Scan for the cell matching the given text and deliver its [X, Y] coordinate at center. 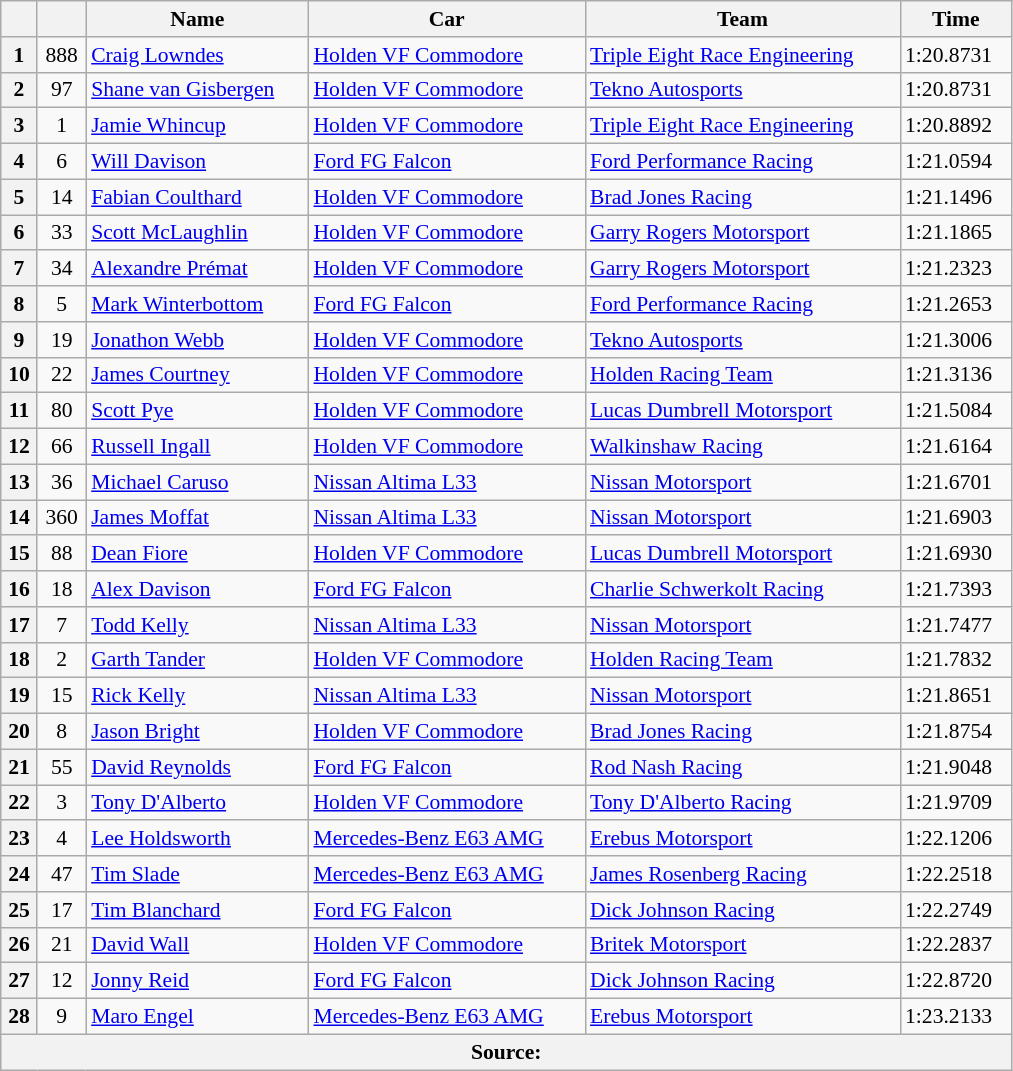
Garth Tander [197, 660]
1:22.8720 [956, 981]
Charlie Schwerkolt Racing [742, 589]
1:21.6701 [956, 482]
1:21.2653 [956, 304]
Britek Motorsport [742, 945]
27 [19, 981]
20 [19, 732]
23 [19, 839]
Russell Ingall [197, 447]
33 [62, 233]
1:21.0594 [956, 162]
1:21.9048 [956, 767]
Walkinshaw Racing [742, 447]
Lee Holdsworth [197, 839]
88 [62, 554]
1:22.2518 [956, 874]
Rod Nash Racing [742, 767]
360 [62, 518]
Jamie Whincup [197, 126]
1:21.7477 [956, 625]
Car [446, 19]
Scott McLaughlin [197, 233]
Jason Bright [197, 732]
888 [62, 55]
Maro Engel [197, 1017]
Source: [506, 1052]
25 [19, 910]
Alex Davison [197, 589]
1:21.1865 [956, 233]
28 [19, 1017]
11 [19, 411]
1:21.1496 [956, 197]
1:21.9709 [956, 803]
James Moffat [197, 518]
1:21.3136 [956, 375]
David Reynolds [197, 767]
55 [62, 767]
Tony D'Alberto [197, 803]
1:22.2749 [956, 910]
Tim Blanchard [197, 910]
1:21.5084 [956, 411]
Shane van Gisbergen [197, 90]
1:21.3006 [956, 340]
Name [197, 19]
1:23.2133 [956, 1017]
James Courtney [197, 375]
1:21.2323 [956, 269]
80 [62, 411]
Jonny Reid [197, 981]
Will Davison [197, 162]
1:20.8892 [956, 126]
Michael Caruso [197, 482]
34 [62, 269]
16 [19, 589]
Scott Pye [197, 411]
Time [956, 19]
24 [19, 874]
Todd Kelly [197, 625]
1:22.1206 [956, 839]
26 [19, 945]
Team [742, 19]
Alexandre Prémat [197, 269]
Mark Winterbottom [197, 304]
1:21.8651 [956, 696]
47 [62, 874]
1:21.8754 [956, 732]
13 [19, 482]
1:21.6903 [956, 518]
1:21.7393 [956, 589]
1:21.6164 [956, 447]
Dean Fiore [197, 554]
66 [62, 447]
Rick Kelly [197, 696]
David Wall [197, 945]
Jonathon Webb [197, 340]
1:21.6930 [956, 554]
James Rosenberg Racing [742, 874]
Tim Slade [197, 874]
97 [62, 90]
Fabian Coulthard [197, 197]
10 [19, 375]
1:22.2837 [956, 945]
Tony D'Alberto Racing [742, 803]
1:21.7832 [956, 660]
36 [62, 482]
Craig Lowndes [197, 55]
